For the text-containing cell, return its midpoint in (x, y) coordinate format. 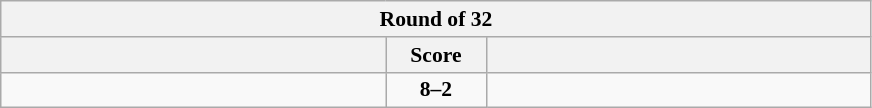
Score (436, 55)
Round of 32 (436, 19)
8–2 (436, 90)
